Search for the cell housing the specified text and yield its (X, Y) center coordinate. 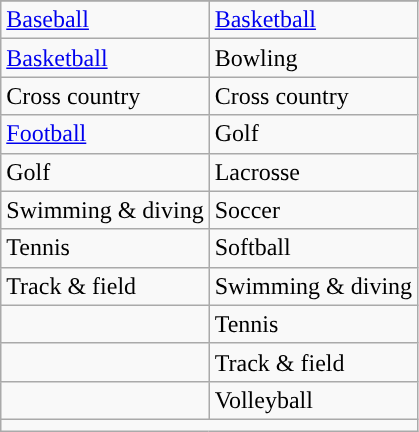
Lacrosse (313, 172)
Baseball (105, 20)
Soccer (313, 210)
Bowling (313, 58)
Volleyball (313, 400)
Softball (313, 248)
Football (105, 134)
